Return the (x, y) coordinate for the center point of the cell that contains the specified text.  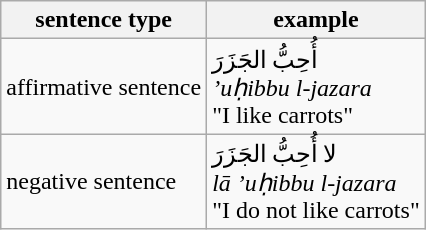
affirmative sentence (104, 86)
negative sentence (104, 182)
لا أُحِبُّ الجَزَرَlā ’uḥibbu l-jazara"I do not like carrots" (316, 182)
example (316, 20)
sentence type (104, 20)
أُحِبُّ الجَزَرَ’uḥibbu l-jazara"I like carrots" (316, 86)
